Capture the cell that displays the provided text and extract its (X, Y) central coordinate. 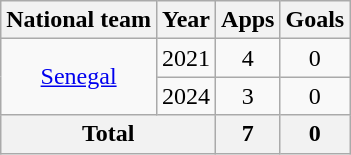
4 (248, 58)
National team (79, 20)
7 (248, 134)
Goals (315, 20)
3 (248, 96)
Senegal (79, 77)
Total (108, 134)
Year (186, 20)
2024 (186, 96)
2021 (186, 58)
Apps (248, 20)
